Capture the cell that displays the provided text and extract its [x, y] central coordinate. 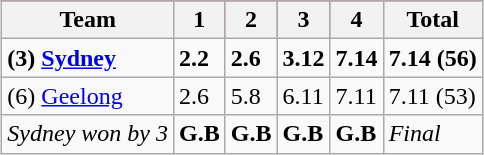
Sydney won by 3 [88, 134]
2.2 [199, 58]
3.12 [304, 58]
2 [251, 20]
Team [88, 20]
1 [199, 20]
3 [304, 20]
5.8 [251, 96]
7.14 (56) [432, 58]
(6) Geelong [88, 96]
7.11 (53) [432, 96]
Total [432, 20]
7.11 [356, 96]
Final [432, 134]
7.14 [356, 58]
(3) Sydney [88, 58]
4 [356, 20]
6.11 [304, 96]
